Scan for the cell matching the given text and deliver its (x, y) coordinate at center. 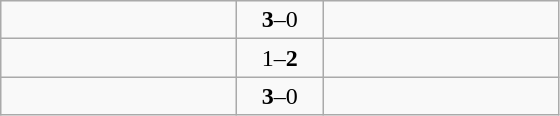
1–2 (280, 58)
